Extract the [X, Y] coordinate from the center of the cell holding the provided text.  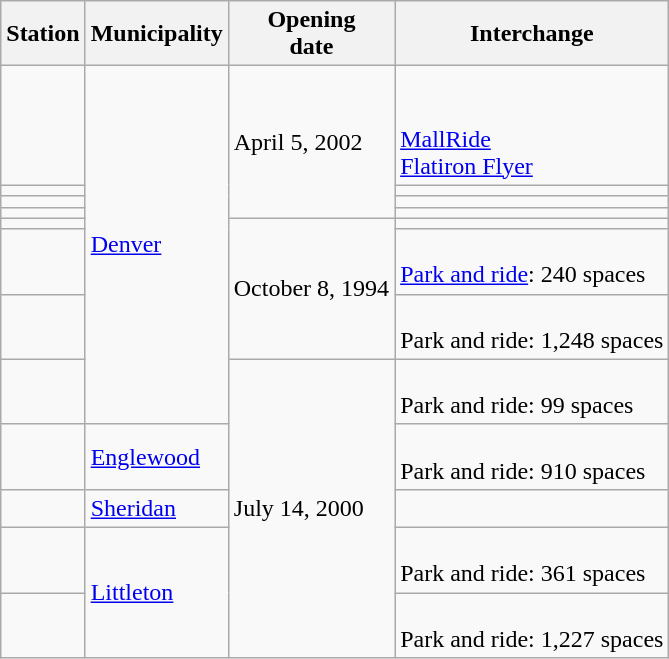
Englewood [156, 456]
Openingdate [311, 34]
Interchange [532, 34]
Park and ride: 361 spaces [532, 560]
April 5, 2002 [311, 142]
Littleton [156, 592]
Denver [156, 245]
Park and ride: 1,227 spaces [532, 624]
Station [43, 34]
Municipality [156, 34]
Park and ride: 910 spaces [532, 456]
Park and ride: 240 spaces [532, 262]
October 8, 1994 [311, 288]
Sheridan [156, 508]
Park and ride: 1,248 spaces [532, 326]
MallRide Flatiron Flyer [532, 126]
Park and ride: 99 spaces [532, 392]
July 14, 2000 [311, 508]
